Return the (X, Y) coordinate for the center point of the cell that contains the specified text.  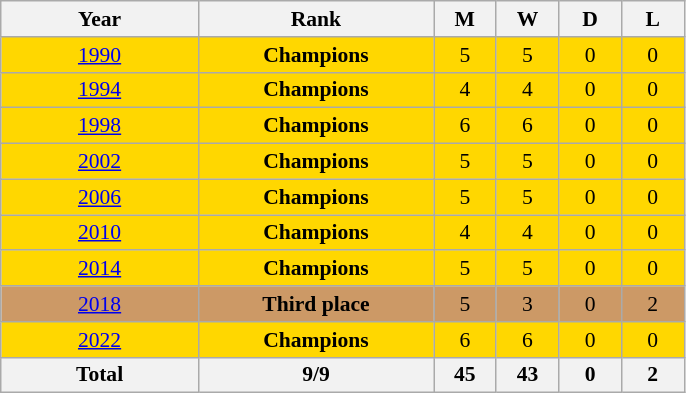
Third place (316, 304)
1994 (100, 90)
M (466, 19)
2010 (100, 233)
1990 (100, 55)
L (652, 19)
D (590, 19)
2018 (100, 304)
43 (528, 375)
W (528, 19)
9/9 (316, 375)
2006 (100, 197)
3 (528, 304)
1998 (100, 126)
2022 (100, 340)
2002 (100, 162)
Total (100, 375)
Year (100, 19)
Rank (316, 19)
2014 (100, 269)
45 (466, 375)
